Find where the given text appears and provide that cell's center as (X, Y) coordinate. 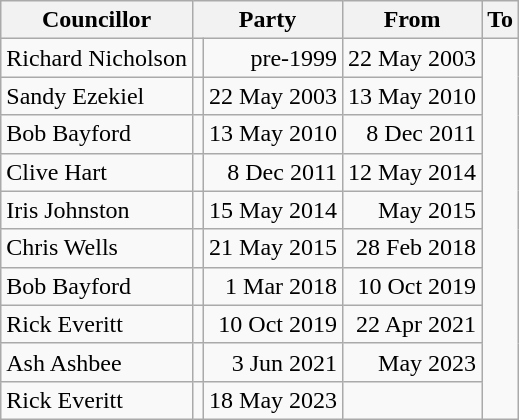
Party (267, 20)
15 May 2014 (274, 210)
Clive Hart (97, 172)
May 2015 (412, 210)
21 May 2015 (274, 248)
3 Jun 2021 (274, 362)
May 2023 (412, 362)
Councillor (97, 20)
1 Mar 2018 (274, 286)
Ash Ashbee (97, 362)
18 May 2023 (274, 400)
To (500, 20)
Chris Wells (97, 248)
Iris Johnston (97, 210)
Sandy Ezekiel (97, 96)
22 Apr 2021 (412, 324)
Richard Nicholson (97, 58)
From (412, 20)
12 May 2014 (412, 172)
28 Feb 2018 (412, 248)
pre-1999 (274, 58)
